Determine the (x, y) coordinate at the center of the cell enclosing the given text.  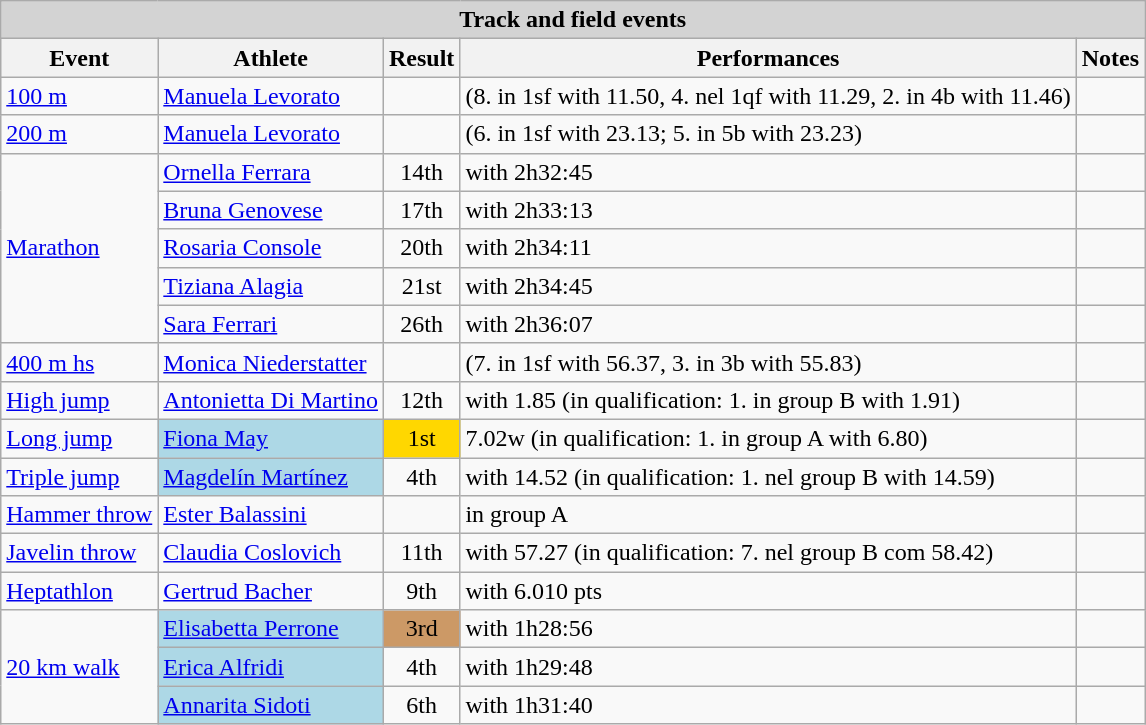
Ornella Ferrara (271, 172)
with 2h34:45 (768, 286)
Ester Balassini (271, 515)
11th (421, 553)
7.02w (in qualification: 1. in group A with 6.80) (768, 438)
Performances (768, 58)
Erica Alfridi (271, 667)
Annarita Sidoti (271, 705)
High jump (80, 400)
Gertrud Bacher (271, 591)
with 2h36:07 (768, 324)
(8. in 1sf with 11.50, 4. nel 1qf with 11.29, 2. in 4b with 11.46) (768, 96)
Event (80, 58)
Result (421, 58)
with 2h32:45 (768, 172)
with 2h34:11 (768, 248)
(7. in 1sf with 56.37, 3. in 3b with 55.83) (768, 362)
in group A (768, 515)
Heptathlon (80, 591)
20th (421, 248)
1st (421, 438)
Long jump (80, 438)
Monica Niederstatter (271, 362)
Track and field events (573, 20)
Tiziana Alagia (271, 286)
26th (421, 324)
Magdelín Martínez (271, 477)
Hammer throw (80, 515)
Fiona May (271, 438)
with 1.85 (in qualification: 1. in group B with 1.91) (768, 400)
with 14.52 (in qualification: 1. nel group B with 14.59) (768, 477)
21st (421, 286)
with 1h28:56 (768, 629)
3rd (421, 629)
400 m hs (80, 362)
Marathon (80, 248)
200 m (80, 134)
12th (421, 400)
(6. in 1sf with 23.13; 5. in 5b with 23.23) (768, 134)
with 1h31:40 (768, 705)
Sara Ferrari (271, 324)
with 1h29:48 (768, 667)
Athlete (271, 58)
6th (421, 705)
14th (421, 172)
with 2h33:13 (768, 210)
Elisabetta Perrone (271, 629)
Bruna Genovese (271, 210)
Triple jump (80, 477)
17th (421, 210)
Rosaria Console (271, 248)
Notes (1110, 58)
with 6.010 pts (768, 591)
100 m (80, 96)
Claudia Coslovich (271, 553)
Javelin throw (80, 553)
9th (421, 591)
20 km walk (80, 667)
with 57.27 (in qualification: 7. nel group B com 58.42) (768, 553)
Antonietta Di Martino (271, 400)
